Pinpoint the cell where the given text exists, returning its [x, y] midpoint coordinate. 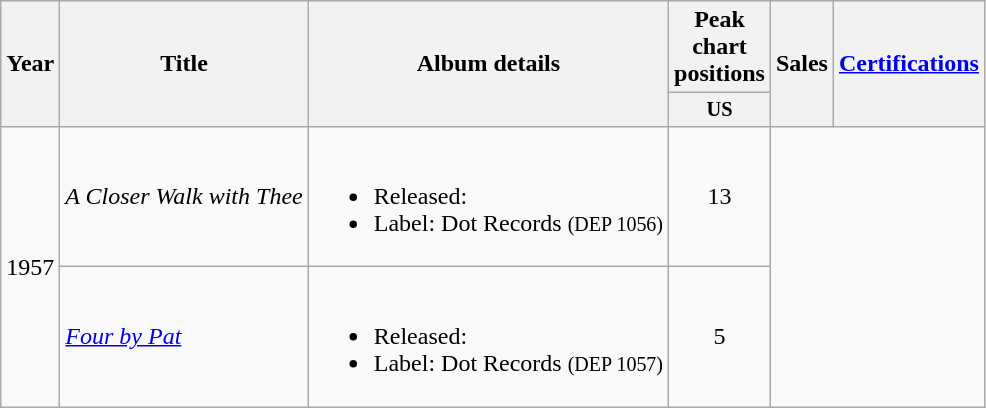
Released:Label: Dot Records (DEP 1056) [488, 196]
Peak chart positions [720, 47]
Certifications [908, 64]
5 [720, 337]
1957 [30, 266]
Title [184, 64]
Album details [488, 64]
US [720, 110]
Sales [802, 64]
A Closer Walk with Thee [184, 196]
Year [30, 64]
13 [720, 196]
Four by Pat [184, 337]
Released:Label: Dot Records (DEP 1057) [488, 337]
